Pinpoint the cell where the given text exists, returning its [x, y] midpoint coordinate. 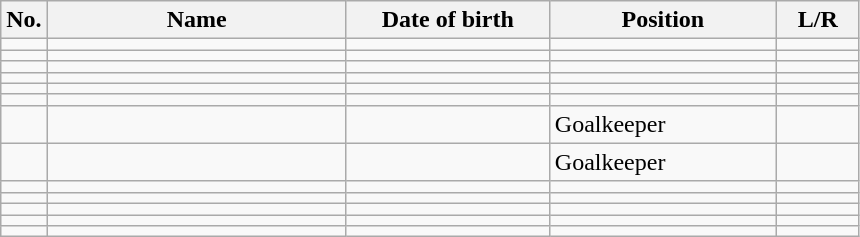
No. [24, 20]
Name [196, 20]
Position [662, 20]
L/R [818, 20]
Date of birth [448, 20]
